Scan for the cell matching the given text and deliver its (X, Y) coordinate at center. 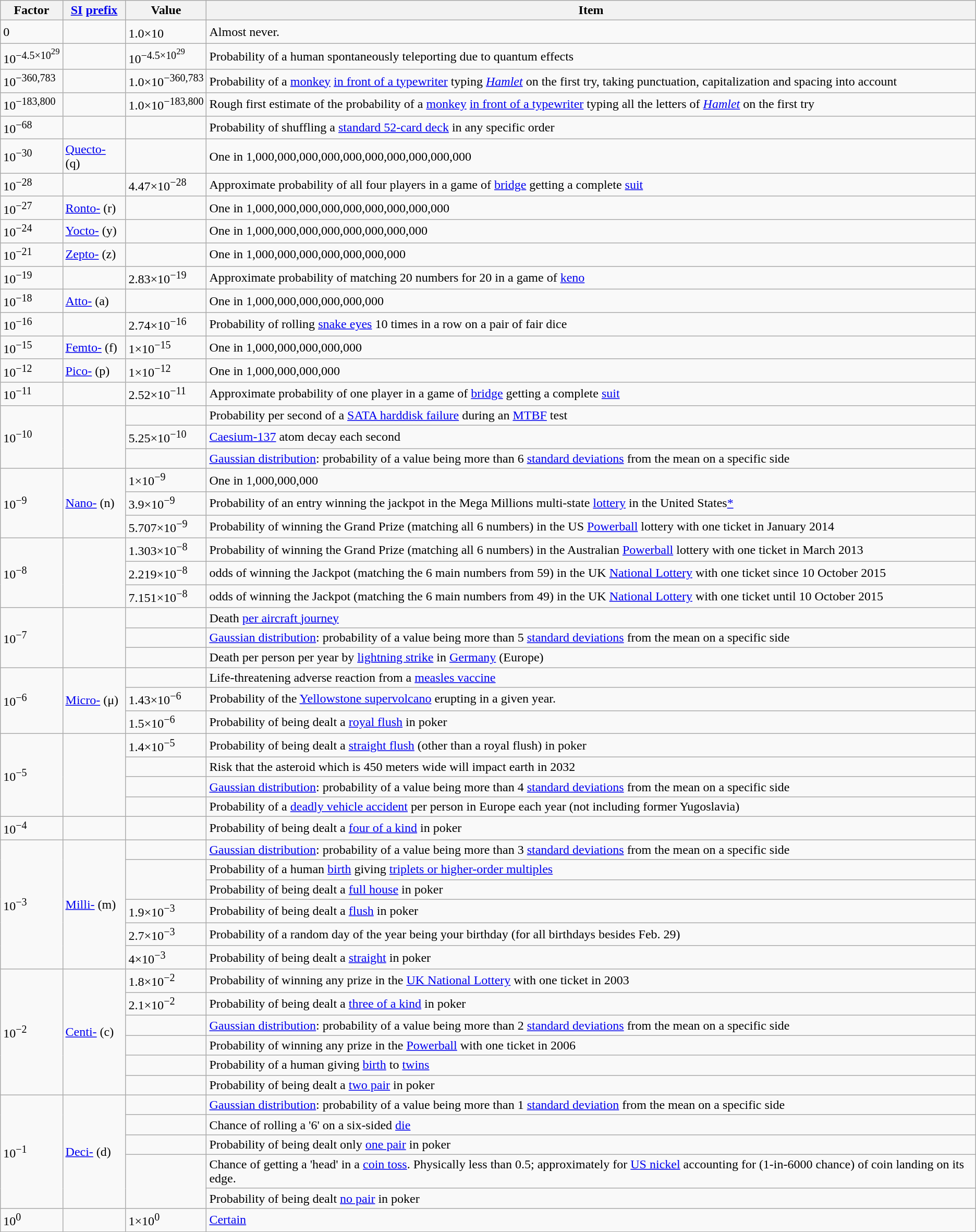
10−18 (31, 301)
SI prefix (94, 10)
10−19 (31, 277)
4×10−3 (166, 958)
1.0×10−360,783 (166, 81)
odds of winning the Jackpot (matching the 6 main numbers from 59) in the UK National Lottery with one ticket since 10 October 2015 (591, 573)
Gaussian distribution: probability of a value being more than 4 standard deviations from the mean on a specific side (591, 787)
1.0×10 (166, 32)
10−30 (31, 156)
One in 1,000,000,000,000 (591, 370)
Probability of being dealt a flush in poker (591, 911)
10−68 (31, 127)
10−16 (31, 324)
Almost never. (591, 32)
Factor (31, 10)
10−183,800 (31, 104)
Approximate probability of one player in a game of bridge getting a complete suit (591, 394)
7.151×10−8 (166, 597)
10−10 (31, 437)
One in 1,000,000,000,000,000,000,000 (591, 255)
10−28 (31, 185)
10−9 (31, 503)
Probability of being dealt a three of a kind in poker (591, 1004)
2.1×10−2 (166, 1004)
One in 1,000,000,000,000,000,000,000,000,000 (591, 208)
Probability of winning the Grand Prize (matching all 6 numbers) in the US Powerball lottery with one ticket in January 2014 (591, 527)
1×10−9 (166, 480)
10−24 (31, 232)
2.219×10−8 (166, 573)
10−21 (31, 255)
1.9×10−3 (166, 911)
0 (31, 32)
Nano- (n) (94, 503)
Probability of a random day of the year being your birthday (for all birthdays besides Feb. 29) (591, 935)
Gaussian distribution: probability of a value being more than 3 standard deviations from the mean on a specific side (591, 850)
Probability of winning any prize in the UK National Lottery with one ticket in 2003 (591, 981)
Probability of a deadly vehicle accident per person in Europe each year (not including former Yugoslavia) (591, 806)
Gaussian distribution: probability of a value being more than 2 standard deviations from the mean on a specific side (591, 1025)
Probability of a human spontaneously teleporting due to quantum effects (591, 56)
Probability of shuffling a standard 52-card deck in any specific order (591, 127)
Probability of being dealt only one pair in poker (591, 1144)
Ronto- (r) (94, 208)
10−11 (31, 394)
Atto- (a) (94, 301)
One in 1,000,000,000,000,000,000,000,000,000,000 (591, 156)
Milli- (m) (94, 904)
Approximate probability of matching 20 numbers for 20 in a game of keno (591, 277)
1×10−15 (166, 347)
Deci- (d) (94, 1152)
Centi- (c) (94, 1032)
Probability of a human giving birth to twins (591, 1065)
Zepto- (z) (94, 255)
1.303×10−8 (166, 550)
Risk that the asteroid which is 450 meters wide will impact earth in 2032 (591, 767)
Gaussian distribution: probability of a value being more than 6 standard deviations from the mean on a specific side (591, 458)
10−12 (31, 370)
1.4×10−5 (166, 746)
Certain (591, 1221)
One in 1,000,000,000,000,000,000 (591, 301)
1.8×10−2 (166, 981)
Probability of winning any prize in the Powerball with one ticket in 2006 (591, 1045)
Probability of rolling snake eyes 10 times in a row on a pair of fair dice (591, 324)
Probability of being dealt a full house in poker (591, 889)
Femto- (f) (94, 347)
10−5 (31, 775)
One in 1,000,000,000,000,000,000,000,000 (591, 232)
Probability of winning the Grand Prize (matching all 6 numbers) in the Australian Powerball lottery with one ticket in March 2013 (591, 550)
Probability of the Yellowstone supervolcano erupting in a given year. (591, 699)
10−27 (31, 208)
2.83×10−19 (166, 277)
Probability of a monkey in front of a typewriter typing Hamlet on the first try, taking punctuation, capitalization and spacing into account (591, 81)
Approximate probability of all four players in a game of bridge getting a complete suit (591, 185)
Rough first estimate of the probability of a monkey in front of a typewriter typing all the letters of Hamlet on the first try (591, 104)
10−8 (31, 573)
1.43×10−6 (166, 699)
Gaussian distribution: probability of a value being more than 1 standard deviation from the mean on a specific side (591, 1105)
Chance of rolling a '6' on a six-sided die (591, 1125)
10−4 (31, 828)
1.5×10−6 (166, 722)
One in 1,000,000,000,000,000 (591, 347)
Probability of an entry winning the jackpot in the Mega Millions multi-state lottery in the United States* (591, 504)
Gaussian distribution: probability of a value being more than 5 standard deviations from the mean on a specific side (591, 637)
Probability per second of a SATA harddisk failure during an MTBF test (591, 415)
10−1 (31, 1152)
10−15 (31, 347)
Value (166, 10)
Caesium-137 atom decay each second (591, 437)
1.0×10−183,800 (166, 104)
5.25×10−10 (166, 437)
Yocto- (y) (94, 232)
Probability of being dealt a straight flush (other than a royal flush) in poker (591, 746)
2.7×10−3 (166, 935)
Quecto- (q) (94, 156)
odds of winning the Jackpot (matching the 6 main numbers from 49) in the UK National Lottery with one ticket until 10 October 2015 (591, 597)
5.707×10−9 (166, 527)
10−3 (31, 904)
Probability of being dealt a royal flush in poker (591, 722)
100 (31, 1221)
1×100 (166, 1221)
Death per aircraft journey (591, 618)
4.47×10−28 (166, 185)
Item (591, 10)
10−6 (31, 701)
2.74×10−16 (166, 324)
Probability of being dealt no pair in poker (591, 1198)
Probability of being dealt a straight in poker (591, 958)
Probability of being dealt a two pair in poker (591, 1085)
2.52×10−11 (166, 394)
Micro- (μ) (94, 701)
Probability of a human birth giving triplets or higher-order multiples (591, 869)
Life-threatening adverse reaction from a measles vaccine (591, 678)
Probability of being dealt a four of a kind in poker (591, 828)
One in 1,000,000,000 (591, 480)
10−7 (31, 637)
10−2 (31, 1032)
1×10−12 (166, 370)
10−360,783 (31, 81)
Death per person per year by lightning strike in Germany (Europe) (591, 657)
Pico- (p) (94, 370)
3.9×10−9 (166, 504)
